Capture the cell that displays the provided text and extract its (x, y) central coordinate. 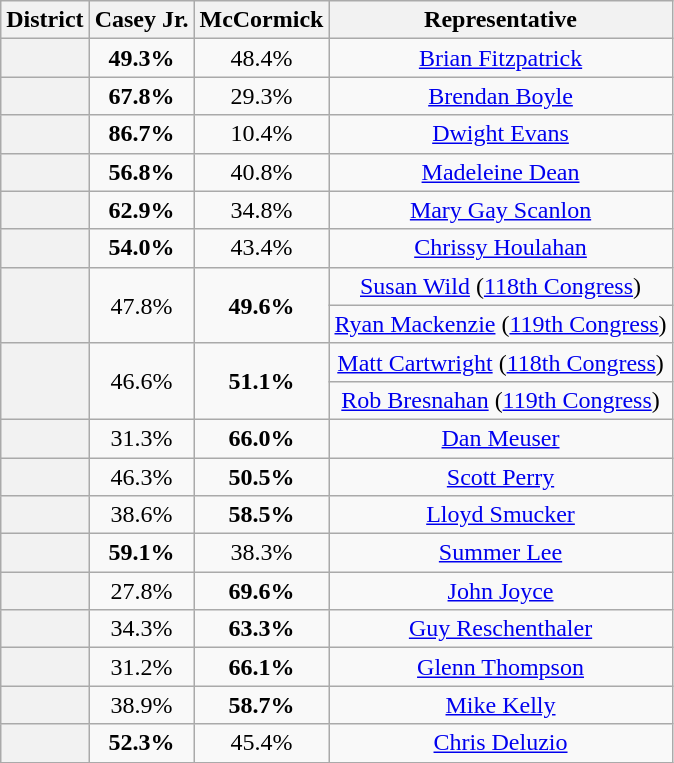
Guy Reschenthaler (500, 629)
47.8% (142, 305)
Chris Deluzio (500, 743)
Rob Bresnahan (119th Congress) (500, 400)
45.4% (262, 743)
Glenn Thompson (500, 667)
Matt Cartwright (118th Congress) (500, 362)
Susan Wild (118th Congress) (500, 286)
46.6% (142, 381)
51.1% (262, 381)
86.7% (142, 134)
Casey Jr. (142, 20)
Dan Meuser (500, 438)
Representative (500, 20)
31.2% (142, 667)
59.1% (142, 553)
56.8% (142, 172)
43.4% (262, 248)
Ryan Mackenzie (119th Congress) (500, 324)
62.9% (142, 210)
Scott Perry (500, 477)
Brendan Boyle (500, 96)
58.5% (262, 515)
John Joyce (500, 591)
34.3% (142, 629)
Summer Lee (500, 553)
52.3% (142, 743)
66.0% (262, 438)
38.6% (142, 515)
District (45, 20)
49.3% (142, 58)
48.4% (262, 58)
29.3% (262, 96)
54.0% (142, 248)
38.9% (142, 705)
31.3% (142, 438)
McCormick (262, 20)
Brian Fitzpatrick (500, 58)
46.3% (142, 477)
58.7% (262, 705)
Mary Gay Scanlon (500, 210)
Lloyd Smucker (500, 515)
66.1% (262, 667)
38.3% (262, 553)
40.8% (262, 172)
10.4% (262, 134)
63.3% (262, 629)
27.8% (142, 591)
49.6% (262, 305)
Madeleine Dean (500, 172)
Mike Kelly (500, 705)
Chrissy Houlahan (500, 248)
50.5% (262, 477)
Dwight Evans (500, 134)
69.6% (262, 591)
67.8% (142, 96)
34.8% (262, 210)
